Capture the cell that displays the provided text and extract its [x, y] central coordinate. 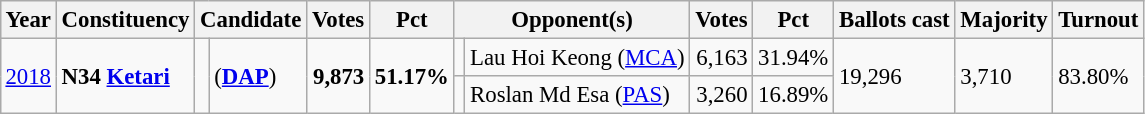
6,163 [722, 57]
31.94% [794, 57]
Turnout [1098, 20]
Opponent(s) [572, 20]
Year [28, 20]
Constituency [125, 20]
83.80% [1098, 76]
N34 Ketari [125, 76]
Candidate [251, 20]
9,873 [338, 76]
16.89% [794, 95]
Roslan Md Esa (PAS) [578, 95]
Majority [1004, 20]
(DAP) [258, 76]
19,296 [894, 76]
2018 [28, 76]
Ballots cast [894, 20]
3,260 [722, 95]
3,710 [1004, 76]
Lau Hoi Keong (MCA) [578, 57]
51.17% [412, 76]
